From the cell containing the given text, extract its center point as (X, Y) coordinate. 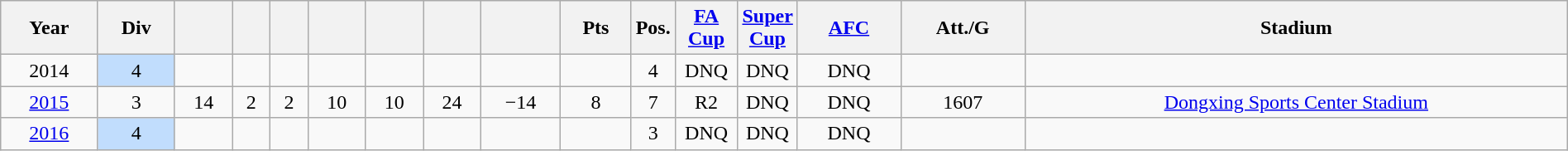
Pos. (653, 28)
Pts (595, 28)
2015 (50, 102)
8 (595, 102)
Dongxing Sports Center Stadium (1296, 102)
Super Cup (767, 28)
Div (136, 28)
14 (203, 102)
R2 (706, 102)
Year (50, 28)
24 (452, 102)
FA Cup (706, 28)
1607 (963, 102)
−14 (520, 102)
7 (653, 102)
AFC (849, 28)
Stadium (1296, 28)
Att./G (963, 28)
2014 (50, 71)
2016 (50, 134)
